Pinpoint the cell where the given text exists, returning its (x, y) midpoint coordinate. 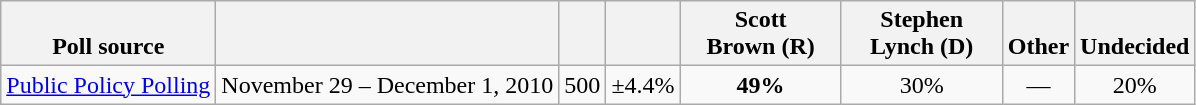
ScottBrown (R) (760, 34)
20% (1135, 85)
November 29 – December 1, 2010 (388, 85)
49% (760, 85)
500 (582, 85)
±4.4% (643, 85)
StephenLynch (D) (922, 34)
— (1038, 85)
30% (922, 85)
Public Policy Polling (108, 85)
Other (1038, 34)
Poll source (108, 34)
Undecided (1135, 34)
